Output the (x, y) coordinate of the center of the cell containing the given text.  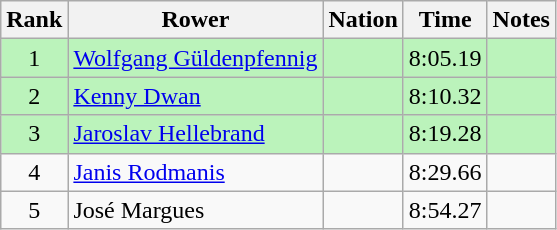
Jaroslav Hellebrand (196, 134)
2 (34, 96)
Rower (196, 20)
Time (445, 20)
8:54.27 (445, 210)
3 (34, 134)
5 (34, 210)
Kenny Dwan (196, 96)
8:29.66 (445, 172)
8:10.32 (445, 96)
José Margues (196, 210)
8:05.19 (445, 58)
Nation (363, 20)
Wolfgang Güldenpfennig (196, 58)
1 (34, 58)
Notes (521, 20)
Rank (34, 20)
4 (34, 172)
Janis Rodmanis (196, 172)
8:19.28 (445, 134)
